Locate the cell with the specified text and output its (X, Y) center coordinate. 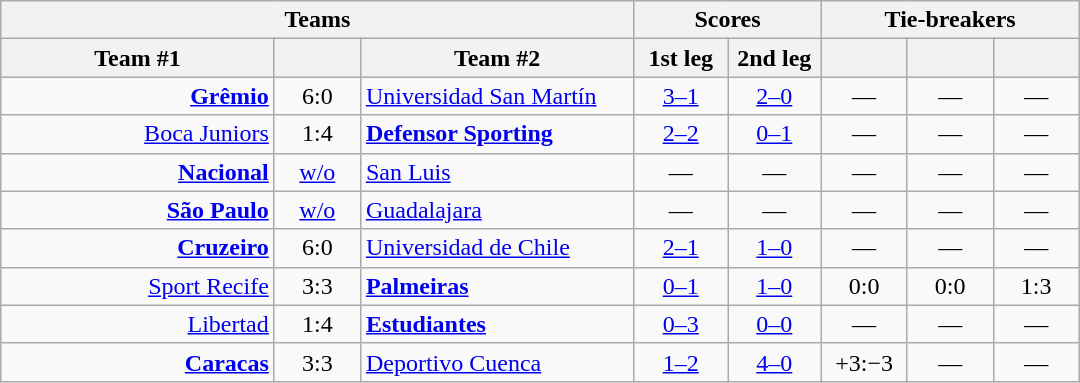
Caracas (138, 362)
Defensor Sporting (497, 134)
3–1 (681, 96)
2nd leg (775, 58)
Universidad de Chile (497, 248)
1st leg (681, 58)
Grêmio (138, 96)
1:3 (1036, 286)
Palmeiras (497, 286)
0–3 (681, 324)
Team #2 (497, 58)
Estudiantes (497, 324)
2–0 (775, 96)
1–2 (681, 362)
0–0 (775, 324)
Cruzeiro (138, 248)
Universidad San Martín (497, 96)
2–2 (681, 134)
Scores (728, 20)
Sport Recife (138, 286)
Libertad (138, 324)
Guadalajara (497, 210)
Team #1 (138, 58)
+3:−3 (864, 362)
Tie-breakers (950, 20)
Nacional (138, 172)
4–0 (775, 362)
San Luis (497, 172)
Teams (318, 20)
Boca Juniors (138, 134)
Deportivo Cuenca (497, 362)
São Paulo (138, 210)
2–1 (681, 248)
